Extract the [x, y] coordinate from the center of the cell holding the provided text.  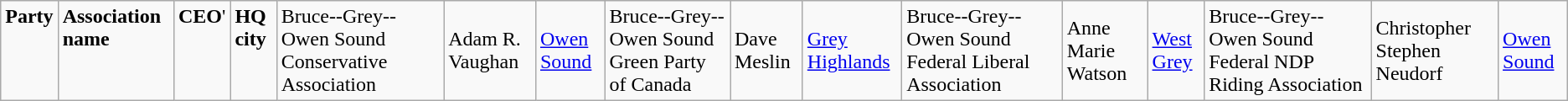
Christopher Stephen Neudorf [1434, 50]
Bruce--Grey--Owen Sound Federal NDP Riding Association [1288, 50]
Dave Meslin [767, 50]
Anne Marie Watson [1105, 50]
CEO' [201, 50]
Bruce--Grey--Owen Sound Federal Liberal Association [983, 50]
Grey Highlands [852, 50]
Party [29, 50]
HQ city [253, 50]
Bruce--Grey--Owen Sound Green Party of Canada [668, 50]
Adam R. Vaughan [490, 50]
West Grey [1176, 50]
Association name [116, 50]
Bruce--Grey--Owen Sound Conservative Association [360, 50]
